Extract the [x, y] coordinate from the center of the cell holding the provided text.  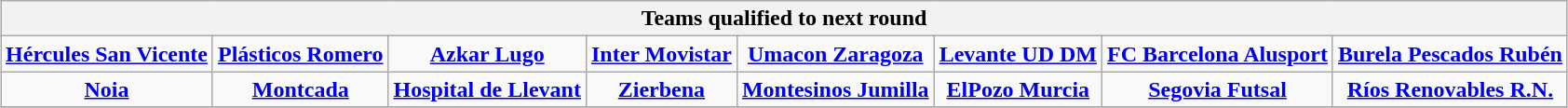
Plásticos Romero [300, 54]
Ríos Renovables R.N. [1450, 89]
Umacon Zaragoza [835, 54]
Montesinos Jumilla [835, 89]
Segovia Futsal [1218, 89]
Hércules San Vicente [107, 54]
FC Barcelona Alusport [1218, 54]
Noia [107, 89]
Montcada [300, 89]
Zierbena [661, 89]
Hospital de Llevant [487, 89]
ElPozo Murcia [1018, 89]
Inter Movistar [661, 54]
Levante UD DM [1018, 54]
Burela Pescados Rubén [1450, 54]
Teams qualified to next round [784, 19]
Azkar Lugo [487, 54]
